Identify which cell holds the provided text, then report its [x, y] central coordinate. 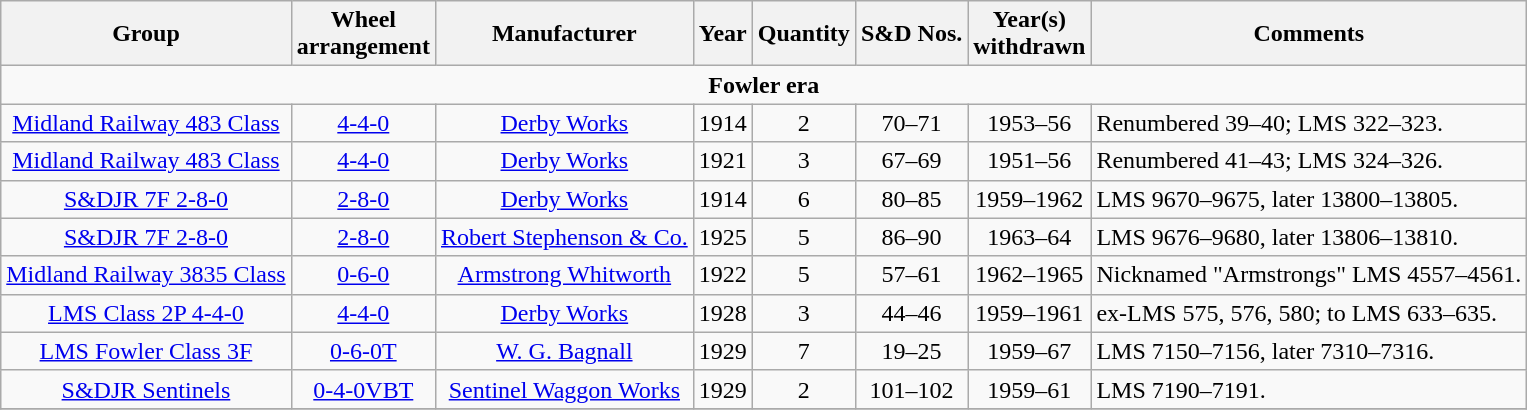
Renumbered 39–40; LMS 322–323. [1309, 123]
Midland Railway 3835 Class [146, 275]
101–102 [911, 389]
0-6-0T [363, 351]
Robert Stephenson & Co. [564, 237]
19–25 [911, 351]
Wheelarrangement [363, 34]
W. G. Bagnall [564, 351]
Year [722, 34]
1959–1961 [1030, 313]
Sentinel Waggon Works [564, 389]
LMS Class 2P 4-4-0 [146, 313]
44–46 [911, 313]
1951–56 [1030, 161]
S&D Nos. [911, 34]
70–71 [911, 123]
1962–1965 [1030, 275]
Comments [1309, 34]
1959–61 [1030, 389]
6 [804, 199]
Armstrong Whitworth [564, 275]
80–85 [911, 199]
Year(s)withdrawn [1030, 34]
1925 [722, 237]
1953–56 [1030, 123]
Manufacturer [564, 34]
Nicknamed "Armstrongs" LMS 4557–4561. [1309, 275]
1921 [722, 161]
LMS 7150–7156, later 7310–7316. [1309, 351]
Fowler era [764, 85]
0-4-0VBT [363, 389]
Quantity [804, 34]
0-6-0 [363, 275]
57–61 [911, 275]
1963–64 [1030, 237]
7 [804, 351]
1959–1962 [1030, 199]
1922 [722, 275]
1928 [722, 313]
LMS Fowler Class 3F [146, 351]
LMS 9676–9680, later 13806–13810. [1309, 237]
1959–67 [1030, 351]
S&DJR Sentinels [146, 389]
Renumbered 41–43; LMS 324–326. [1309, 161]
67–69 [911, 161]
LMS 9670–9675, later 13800–13805. [1309, 199]
LMS 7190–7191. [1309, 389]
ex-LMS 575, 576, 580; to LMS 633–635. [1309, 313]
86–90 [911, 237]
Group [146, 34]
